Detect which cell encompasses the target text, then output its (x, y) center coordinate. 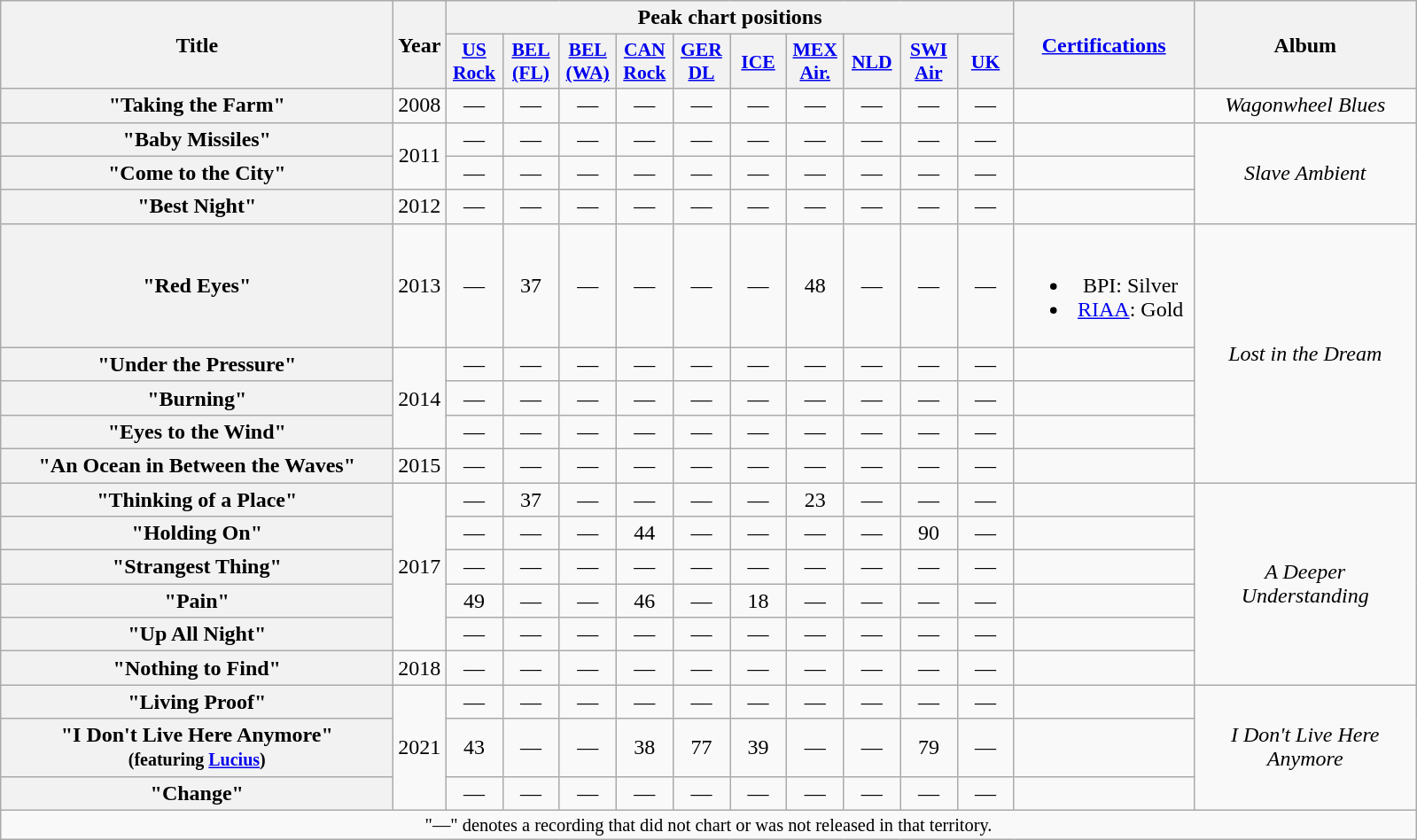
38 (644, 748)
Title (197, 44)
2013 (420, 285)
2011 (420, 156)
MEXAir. (815, 62)
90 (929, 533)
"Up All Night" (197, 634)
"An Ocean in Between the Waves" (197, 465)
"Change" (197, 793)
A Deeper Understanding (1304, 583)
2021 (420, 748)
"Nothing to Find" (197, 668)
"—" denotes a recording that did not chart or was not released in that territory. (709, 825)
"Holding On" (197, 533)
UK (985, 62)
48 (815, 285)
"Pain" (197, 601)
"Burning" (197, 398)
CANRock (644, 62)
"Taking the Farm" (197, 105)
BPI: SilverRIAA: Gold (1104, 285)
23 (815, 499)
"I Don't Live Here Anymore"(featuring Lucius) (197, 748)
"Come to the City" (197, 173)
"Baby Missiles" (197, 139)
39 (759, 748)
Slave Ambient (1304, 173)
77 (701, 748)
46 (644, 601)
"Red Eyes" (197, 285)
79 (929, 748)
"Under the Pressure" (197, 364)
GERDL (701, 62)
2008 (420, 105)
18 (759, 601)
2014 (420, 398)
2015 (420, 465)
USRock (474, 62)
BEL(FL) (531, 62)
"Living Proof" (197, 702)
Lost in the Dream (1304, 353)
Wagonwheel Blues (1304, 105)
49 (474, 601)
ICE (759, 62)
2017 (420, 566)
"Eyes to the Wind" (197, 432)
43 (474, 748)
Certifications (1104, 44)
2012 (420, 206)
Peak chart positions (730, 18)
2018 (420, 668)
SWIAir (929, 62)
Year (420, 44)
"Best Night" (197, 206)
44 (644, 533)
Album (1304, 44)
I Don't Live Here Anymore (1304, 748)
BEL(WA) (588, 62)
"Strangest Thing" (197, 567)
NLD (872, 62)
"Thinking of a Place" (197, 499)
